Return [X, Y] of the center of cell containing provided text 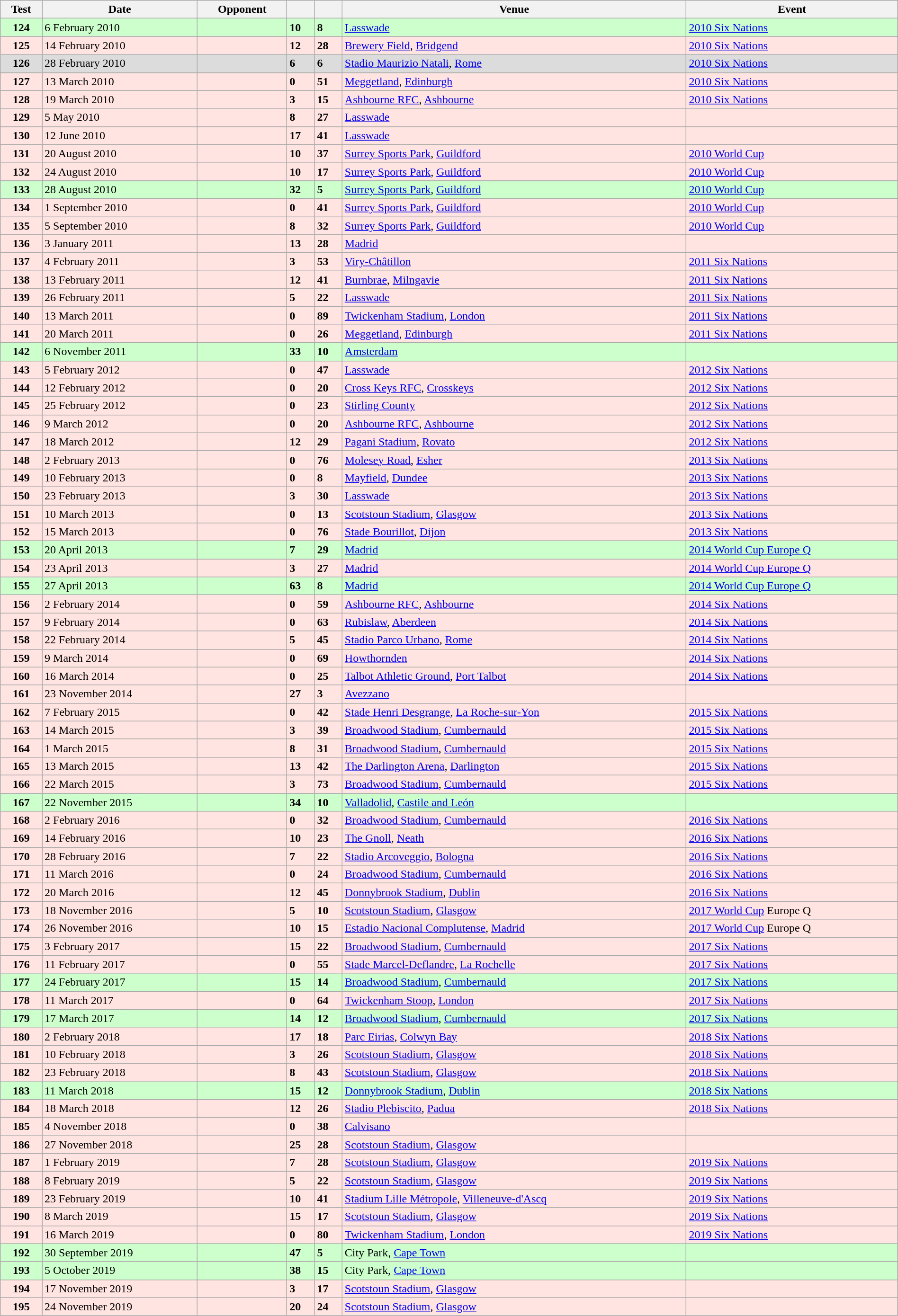
64 [328, 1000]
The Darlington Arena, Darlington [514, 766]
144 [21, 388]
6 November 2011 [120, 352]
124 [21, 27]
131 [21, 153]
5 May 2010 [120, 117]
17 November 2019 [120, 1289]
164 [21, 748]
20 March 2016 [120, 892]
187 [21, 1163]
30 [328, 496]
125 [21, 45]
22 March 2015 [120, 784]
28 August 2010 [120, 189]
43 [328, 1072]
55 [328, 964]
188 [21, 1181]
Rubislaw, Aberdeen [514, 622]
18 [328, 1036]
Mayfield, Dundee [514, 478]
13 March 2010 [120, 81]
161 [21, 694]
Stade Marcel-Deflandre, La Rochelle [514, 964]
186 [21, 1145]
149 [21, 478]
Stadio Plebiscito, Padua [514, 1109]
14 March 2015 [120, 730]
7 February 2015 [120, 712]
153 [21, 550]
194 [21, 1289]
185 [21, 1127]
10 February 2013 [120, 478]
Valladolid, Castile and León [514, 802]
15 March 2013 [120, 532]
156 [21, 604]
20 April 2013 [120, 550]
23 February 2018 [120, 1072]
137 [21, 262]
193 [21, 1271]
126 [21, 63]
20 March 2011 [120, 334]
127 [21, 81]
27 November 2018 [120, 1145]
174 [21, 928]
9 March 2014 [120, 658]
24 August 2010 [120, 171]
4 February 2011 [120, 262]
157 [21, 622]
141 [21, 334]
Amsterdam [514, 352]
59 [328, 604]
138 [21, 280]
170 [21, 856]
162 [21, 712]
145 [21, 406]
Stadium Lille Métropole, Villeneuve-d'Ascq [514, 1199]
6 February 2010 [120, 27]
154 [21, 568]
130 [21, 135]
Stirling County [514, 406]
31 [328, 748]
17 March 2017 [120, 1018]
135 [21, 226]
28 February 2016 [120, 856]
181 [21, 1054]
16 March 2019 [120, 1235]
23 February 2019 [120, 1199]
30 September 2019 [120, 1253]
Molesey Road, Esher [514, 460]
152 [21, 532]
1 March 2015 [120, 748]
Event [792, 9]
Cross Keys RFC, Crosskeys [514, 388]
16 March 2014 [120, 676]
172 [21, 892]
139 [21, 298]
23 April 2013 [120, 568]
150 [21, 496]
167 [21, 802]
155 [21, 586]
Stadio Maurizio Natali, Rome [514, 63]
19 March 2010 [120, 99]
180 [21, 1036]
189 [21, 1199]
Avezzano [514, 694]
The Gnoll, Neath [514, 838]
22 February 2014 [120, 640]
134 [21, 207]
Stade Henri Desgrange, La Roche-sur-Yon [514, 712]
169 [21, 838]
1 February 2019 [120, 1163]
159 [21, 658]
5 February 2012 [120, 370]
146 [21, 424]
24 November 2019 [120, 1307]
27 April 2013 [120, 586]
24 February 2017 [120, 982]
10 March 2013 [120, 514]
14 February 2010 [120, 45]
28 February 2010 [120, 63]
Burnbrae, Milngavie [514, 280]
5 October 2019 [120, 1271]
176 [21, 964]
177 [21, 982]
195 [21, 1307]
2 February 2014 [120, 604]
Talbot Athletic Ground, Port Talbot [514, 676]
25 February 2012 [120, 406]
Howthornden [514, 658]
2 February 2013 [120, 460]
4 November 2018 [120, 1127]
12 June 2010 [120, 135]
Stadio Arcoveggio, Bologna [514, 856]
Date [120, 9]
173 [21, 910]
Calvisano [514, 1127]
175 [21, 946]
13 March 2011 [120, 316]
80 [328, 1235]
12 February 2012 [120, 388]
184 [21, 1109]
8 March 2019 [120, 1217]
73 [328, 784]
13 March 2015 [120, 766]
183 [21, 1090]
140 [21, 316]
142 [21, 352]
160 [21, 676]
163 [21, 730]
26 February 2011 [120, 298]
179 [21, 1018]
9 February 2014 [120, 622]
18 November 2016 [120, 910]
182 [21, 1072]
Twickenham Stoop, London [514, 1000]
23 February 2013 [120, 496]
133 [21, 189]
18 March 2018 [120, 1109]
69 [328, 658]
10 February 2018 [120, 1054]
171 [21, 874]
5 September 2010 [120, 226]
11 March 2016 [120, 874]
13 February 2011 [120, 280]
8 February 2019 [120, 1181]
Brewery Field, Bridgend [514, 45]
89 [328, 316]
26 November 2016 [120, 928]
132 [21, 171]
191 [21, 1235]
Estadio Nacional Complutense, Madrid [514, 928]
51 [328, 81]
Parc Eirias, Colwyn Bay [514, 1036]
Venue [514, 9]
Stadio Parco Urbano, Rome [514, 640]
Test [21, 9]
147 [21, 442]
168 [21, 820]
22 November 2015 [120, 802]
37 [328, 153]
11 March 2017 [120, 1000]
128 [21, 99]
151 [21, 514]
Pagani Stadium, Rovato [514, 442]
178 [21, 1000]
158 [21, 640]
166 [21, 784]
14 February 2016 [120, 838]
143 [21, 370]
39 [328, 730]
Opponent [242, 9]
18 March 2012 [120, 442]
11 February 2017 [120, 964]
165 [21, 766]
192 [21, 1253]
2 February 2018 [120, 1036]
190 [21, 1217]
34 [301, 802]
3 January 2011 [120, 244]
136 [21, 244]
3 February 2017 [120, 946]
20 August 2010 [120, 153]
Stade Bourillot, Dijon [514, 532]
33 [301, 352]
Viry-Châtillon [514, 262]
9 March 2012 [120, 424]
1 September 2010 [120, 207]
148 [21, 460]
11 March 2018 [120, 1090]
23 November 2014 [120, 694]
53 [328, 262]
129 [21, 117]
2 February 2016 [120, 820]
